Capture the cell that displays the provided text and extract its [X, Y] central coordinate. 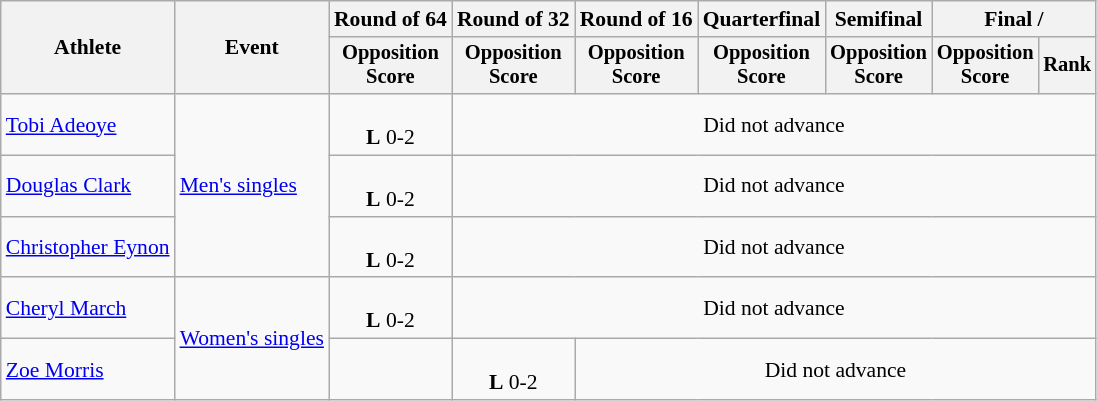
Athlete [88, 48]
Round of 64 [390, 19]
Cheryl March [88, 308]
Men's singles [252, 186]
Douglas Clark [88, 186]
Event [252, 48]
Tobi Adeoye [88, 124]
Round of 32 [514, 19]
Women's singles [252, 339]
Quarterfinal [762, 19]
Final / [1014, 19]
Semifinal [878, 19]
Christopher Eynon [88, 248]
Round of 16 [636, 19]
Zoe Morris [88, 370]
Rank [1067, 66]
